For the text-containing cell, return its midpoint in (X, Y) coordinate format. 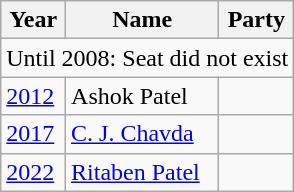
2022 (34, 172)
Ritaben Patel (142, 172)
2012 (34, 96)
C. J. Chavda (142, 134)
Party (256, 20)
Name (142, 20)
Until 2008: Seat did not exist (148, 58)
2017 (34, 134)
Ashok Patel (142, 96)
Year (34, 20)
